Find where the given text appears and provide that cell's center as [X, Y] coordinate. 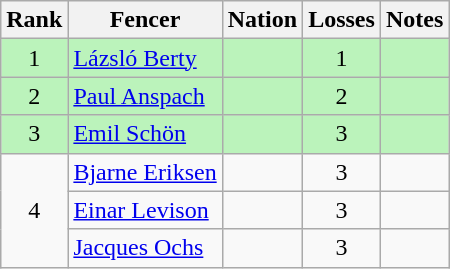
Bjarne Eriksen [145, 172]
Jacques Ochs [145, 248]
Paul Anspach [145, 96]
4 [34, 210]
Losses [342, 20]
Lázsló Berty [145, 58]
Nation [262, 20]
Einar Levison [145, 210]
Fencer [145, 20]
Notes [414, 20]
Rank [34, 20]
Emil Schön [145, 134]
